Return the [X, Y] coordinate for the center point of the cell that contains the specified text.  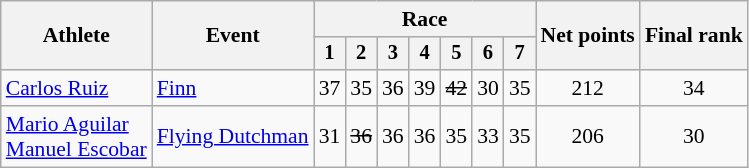
5 [456, 54]
6 [488, 54]
Race [425, 19]
206 [588, 136]
3 [393, 54]
42 [456, 88]
Mario AguilarManuel Escobar [76, 136]
4 [425, 54]
31 [330, 136]
212 [588, 88]
Athlete [76, 36]
34 [694, 88]
Finn [233, 88]
Carlos Ruiz [76, 88]
7 [520, 54]
33 [488, 136]
Net points [588, 36]
Flying Dutchman [233, 136]
Event [233, 36]
2 [361, 54]
Final rank [694, 36]
1 [330, 54]
37 [330, 88]
39 [425, 88]
